Find where the given text appears and provide that cell's center as [x, y] coordinate. 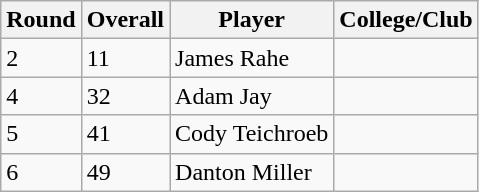
Adam Jay [252, 96]
Round [41, 20]
32 [125, 96]
Danton Miller [252, 172]
2 [41, 58]
Overall [125, 20]
4 [41, 96]
5 [41, 134]
Player [252, 20]
6 [41, 172]
James Rahe [252, 58]
49 [125, 172]
41 [125, 134]
Cody Teichroeb [252, 134]
College/Club [406, 20]
11 [125, 58]
